Find where the given text appears and provide that cell's center as [x, y] coordinate. 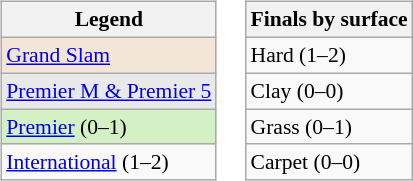
Grand Slam [108, 55]
Carpet (0–0) [328, 162]
Premier M & Premier 5 [108, 91]
Premier (0–1) [108, 127]
Grass (0–1) [328, 127]
Finals by surface [328, 20]
Hard (1–2) [328, 55]
International (1–2) [108, 162]
Legend [108, 20]
Clay (0–0) [328, 91]
